Find where the given text appears and provide that cell's center as [X, Y] coordinate. 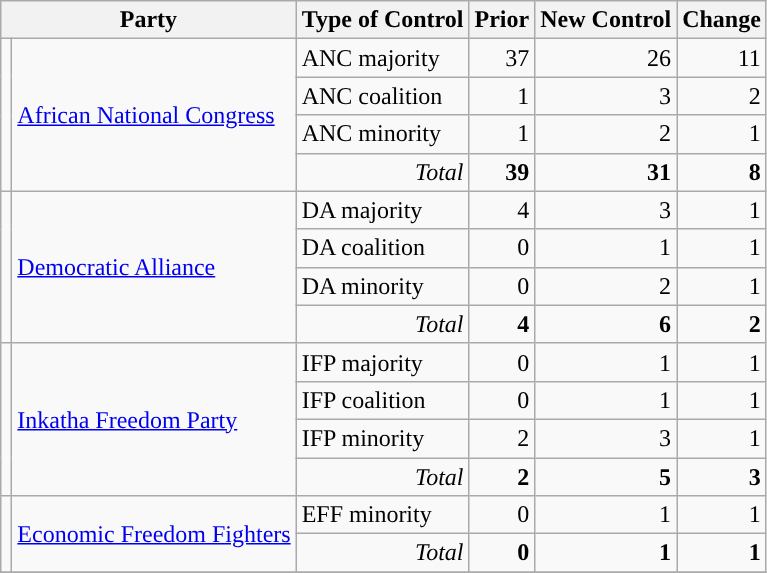
11 [722, 58]
New Control [606, 20]
39 [502, 172]
26 [606, 58]
Economic Freedom Fighters [154, 534]
Type of Control [382, 20]
Party [148, 20]
ANC coalition [382, 96]
ANC majority [382, 58]
Prior [502, 20]
6 [606, 324]
DA majority [382, 210]
ANC minority [382, 134]
Change [722, 20]
IFP majority [382, 362]
31 [606, 172]
Democratic Alliance [154, 267]
8 [722, 172]
Inkatha Freedom Party [154, 419]
African National Congress [154, 115]
IFP minority [382, 438]
DA coalition [382, 248]
37 [502, 58]
IFP coalition [382, 400]
EFF minority [382, 515]
5 [606, 477]
DA minority [382, 286]
